Pinpoint the cell where the given text exists, returning its (x, y) midpoint coordinate. 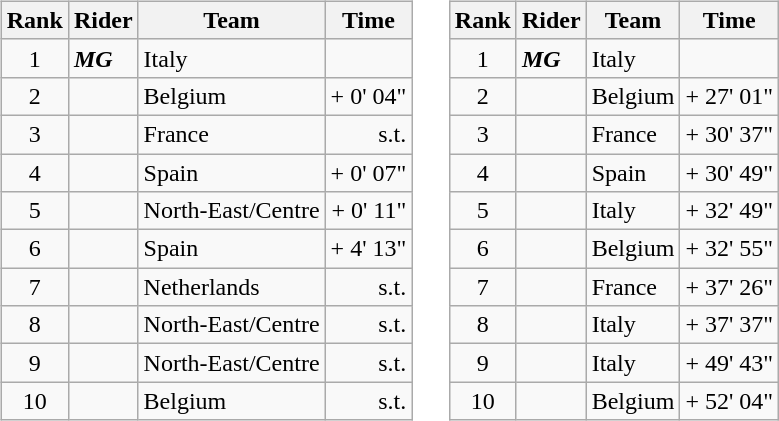
+ 0' 11" (368, 211)
+ 0' 04" (368, 96)
+ 32' 55" (730, 249)
+ 30' 37" (730, 134)
Netherlands (232, 287)
+ 27' 01" (730, 96)
+ 30' 49" (730, 173)
+ 37' 26" (730, 287)
+ 0' 07" (368, 173)
+ 32' 49" (730, 211)
+ 49' 43" (730, 363)
+ 37' 37" (730, 325)
+ 4' 13" (368, 249)
+ 52' 04" (730, 401)
